For the text-containing cell, return its midpoint in [X, Y] coordinate format. 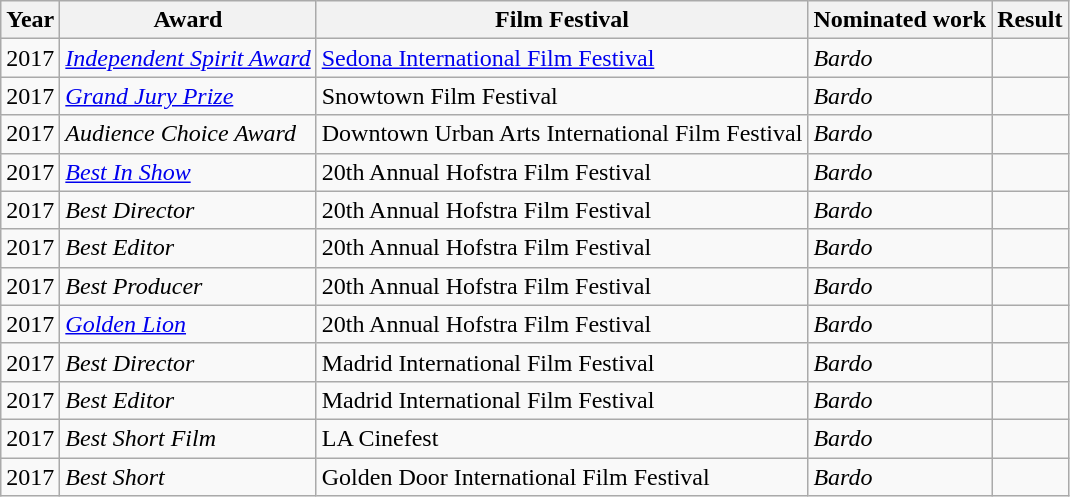
Downtown Urban Arts International Film Festival [562, 134]
Best Short [188, 477]
Golden Lion [188, 324]
Best In Show [188, 172]
Independent Spirit Award [188, 58]
Audience Choice Award [188, 134]
Year [30, 20]
Snowtown Film Festival [562, 96]
Result [1030, 20]
Nominated work [900, 20]
LA Cinefest [562, 438]
Award [188, 20]
Golden Door International Film Festival [562, 477]
Best Short Film [188, 438]
Film Festival [562, 20]
Grand Jury Prize [188, 96]
Sedona International Film Festival [562, 58]
Best Producer [188, 286]
